Find where the given text appears and provide that cell's center as [x, y] coordinate. 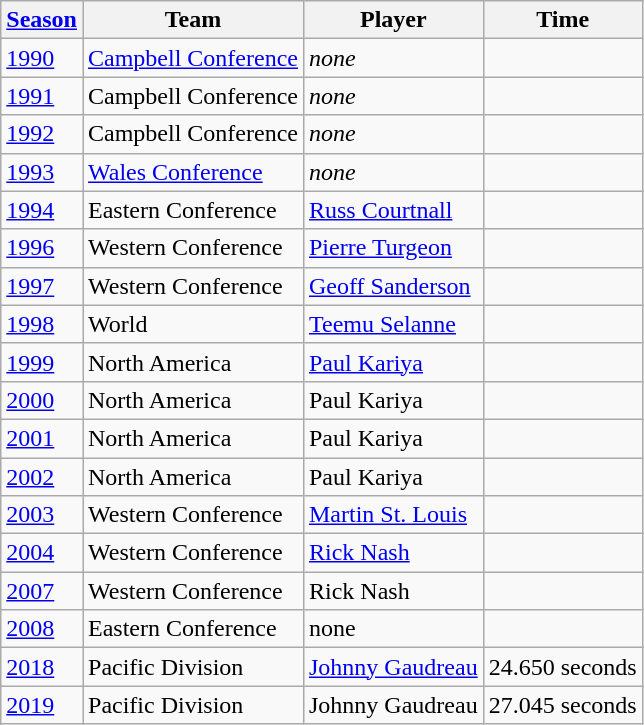
1996 [42, 248]
1998 [42, 324]
Time [562, 20]
1992 [42, 134]
1994 [42, 210]
2000 [42, 400]
2004 [42, 553]
Wales Conference [192, 172]
2018 [42, 667]
1991 [42, 96]
Russ Courtnall [393, 210]
Teemu Selanne [393, 324]
2007 [42, 591]
Geoff Sanderson [393, 286]
Team [192, 20]
1993 [42, 172]
1990 [42, 58]
2002 [42, 477]
24.650 seconds [562, 667]
1997 [42, 286]
Season [42, 20]
Player [393, 20]
Martin St. Louis [393, 515]
1999 [42, 362]
2003 [42, 515]
27.045 seconds [562, 705]
2001 [42, 438]
World [192, 324]
Pierre Turgeon [393, 248]
2019 [42, 705]
2008 [42, 629]
